From the cell containing the given text, extract its center point as (X, Y) coordinate. 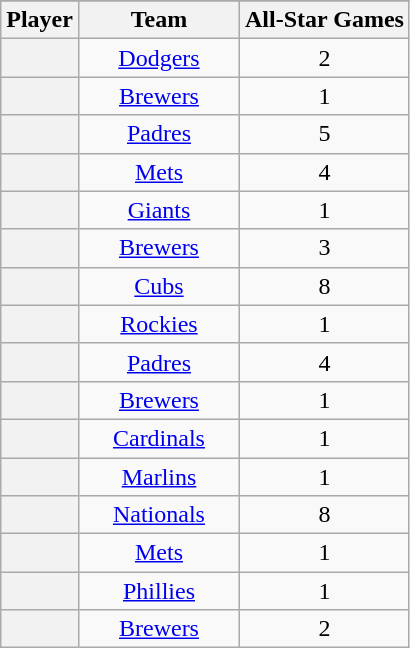
Cubs (158, 286)
Dodgers (158, 58)
3 (325, 248)
5 (325, 134)
Cardinals (158, 438)
Phillies (158, 591)
All-Star Games (325, 20)
Team (158, 20)
Nationals (158, 515)
Player (40, 20)
Rockies (158, 324)
Giants (158, 210)
Marlins (158, 477)
